Locate the cell with the specified text and output its [X, Y] center coordinate. 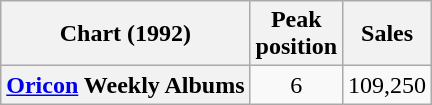
Peakposition [296, 34]
Sales [388, 34]
6 [296, 85]
Chart (1992) [126, 34]
109,250 [388, 85]
Oricon Weekly Albums [126, 85]
